Find where the given text appears and provide that cell's center as (X, Y) coordinate. 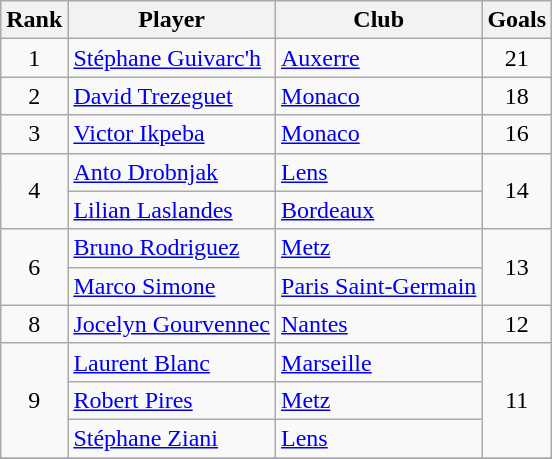
Paris Saint-Germain (379, 286)
Nantes (379, 324)
Laurent Blanc (172, 362)
8 (34, 324)
Lilian Laslandes (172, 210)
12 (517, 324)
18 (517, 96)
Anto Drobnjak (172, 172)
Robert Pires (172, 400)
Marco Simone (172, 286)
21 (517, 58)
Bruno Rodriguez (172, 248)
Marseille (379, 362)
David Trezeguet (172, 96)
Jocelyn Gourvennec (172, 324)
13 (517, 267)
Auxerre (379, 58)
Bordeaux (379, 210)
16 (517, 134)
Stéphane Guivarc'h (172, 58)
14 (517, 191)
Victor Ikpeba (172, 134)
9 (34, 400)
Rank (34, 20)
Stéphane Ziani (172, 438)
Club (379, 20)
3 (34, 134)
4 (34, 191)
2 (34, 96)
Goals (517, 20)
Player (172, 20)
1 (34, 58)
6 (34, 267)
11 (517, 400)
